Determine the (X, Y) coordinate at the center of the cell enclosing the given text.  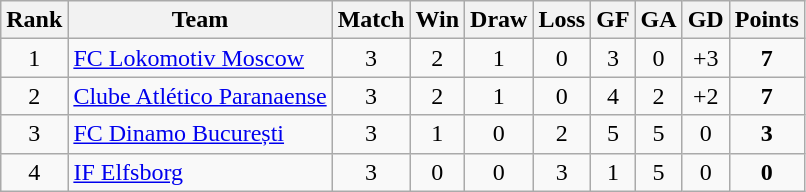
Draw (499, 20)
GF (613, 20)
+3 (706, 58)
GD (706, 20)
FC Dinamo București (200, 134)
+2 (706, 96)
IF Elfsborg (200, 172)
Rank (34, 20)
Match (371, 20)
Win (438, 20)
GA (658, 20)
FC Lokomotiv Moscow (200, 58)
Loss (562, 20)
Clube Atlético Paranaense (200, 96)
Points (766, 20)
Team (200, 20)
